Output the (x, y) coordinate of the center of the cell containing the given text.  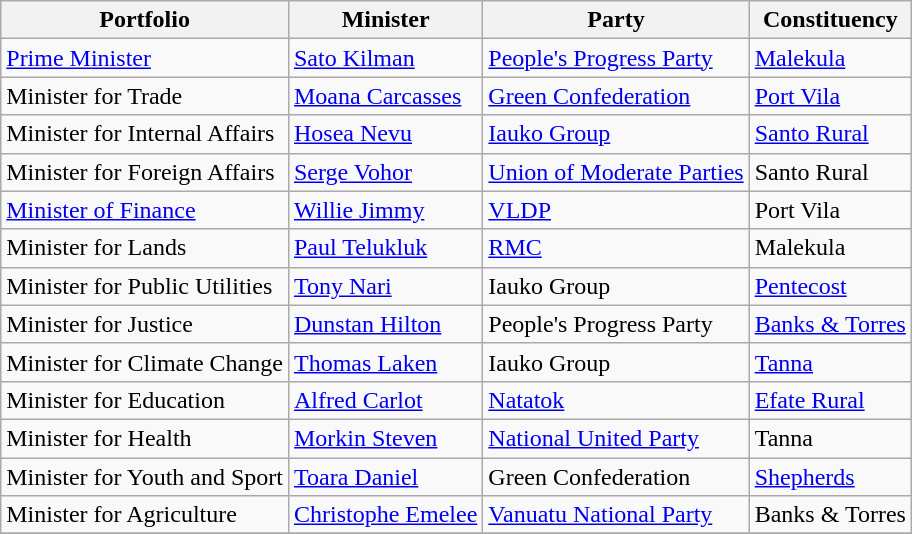
Union of Moderate Parties (616, 172)
Vanuatu National Party (616, 515)
Hosea Nevu (385, 134)
Prime Minister (145, 58)
Minister for Trade (145, 96)
Minister for Health (145, 438)
Minister for Climate Change (145, 362)
Willie Jimmy (385, 210)
Natatok (616, 400)
VLDP (616, 210)
Pentecost (830, 286)
Minister for Public Utilities (145, 286)
Tony Nari (385, 286)
National United Party (616, 438)
Minister (385, 20)
Moana Carcasses (385, 96)
Minister for Agriculture (145, 515)
Sato Kilman (385, 58)
Christophe Emelee (385, 515)
Minister for Youth and Sport (145, 477)
Minister for Lands (145, 248)
Dunstan Hilton (385, 324)
Toara Daniel (385, 477)
Minister for Foreign Affairs (145, 172)
Minister for Internal Affairs (145, 134)
Alfred Carlot (385, 400)
Portfolio (145, 20)
Thomas Laken (385, 362)
RMC (616, 248)
Serge Vohor (385, 172)
Party (616, 20)
Shepherds (830, 477)
Constituency (830, 20)
Paul Telukluk (385, 248)
Minister of Finance (145, 210)
Efate Rural (830, 400)
Minister for Education (145, 400)
Minister for Justice (145, 324)
Morkin Steven (385, 438)
